Find where the given text appears and provide that cell's center as [x, y] coordinate. 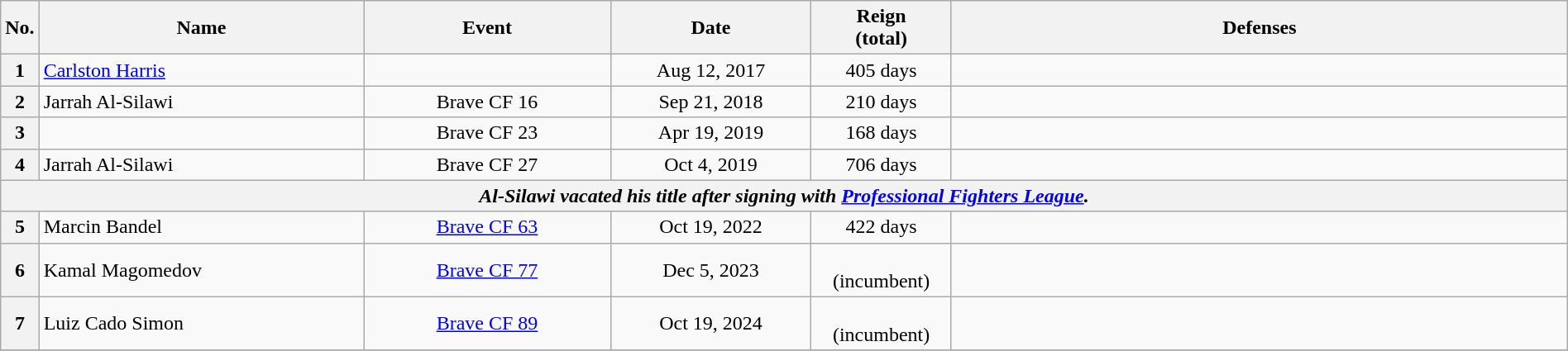
Date [711, 28]
6 [20, 269]
Brave CF 89 [488, 324]
Brave CF 23 [488, 133]
Dec 5, 2023 [711, 269]
Brave CF 63 [488, 227]
Defenses [1259, 28]
Oct 4, 2019 [711, 164]
Luiz Cado Simon [202, 324]
7 [20, 324]
3 [20, 133]
5 [20, 227]
Brave CF 27 [488, 164]
Brave CF 16 [488, 102]
Oct 19, 2022 [711, 227]
1 [20, 70]
Brave CF 77 [488, 269]
Event [488, 28]
Carlston Harris [202, 70]
422 days [882, 227]
Aug 12, 2017 [711, 70]
Reign(total) [882, 28]
No. [20, 28]
Sep 21, 2018 [711, 102]
210 days [882, 102]
Apr 19, 2019 [711, 133]
Kamal Magomedov [202, 269]
2 [20, 102]
Oct 19, 2024 [711, 324]
706 days [882, 164]
168 days [882, 133]
405 days [882, 70]
Marcin Bandel [202, 227]
Al-Silawi vacated his title after signing with Professional Fighters League. [784, 196]
4 [20, 164]
Name [202, 28]
